Return the (X, Y) coordinate for the center point of the cell that contains the specified text.  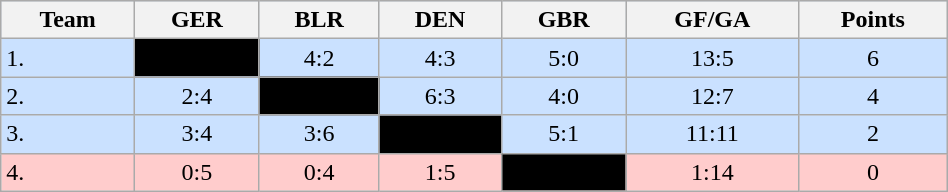
5:1 (564, 134)
2. (68, 96)
5:0 (564, 58)
Team (68, 20)
GF/GA (712, 20)
3. (68, 134)
Points (874, 20)
4:0 (564, 96)
6 (874, 58)
GER (196, 20)
2:4 (196, 96)
DEN (440, 20)
0:5 (196, 172)
0 (874, 172)
1:5 (440, 172)
1. (68, 58)
13:5 (712, 58)
12:7 (712, 96)
2 (874, 134)
1:14 (712, 172)
6:3 (440, 96)
4. (68, 172)
4:3 (440, 58)
4 (874, 96)
4:2 (319, 58)
0:4 (319, 172)
BLR (319, 20)
3:4 (196, 134)
11:11 (712, 134)
3:6 (319, 134)
GBR (564, 20)
